Find where the given text appears and provide that cell's center as [x, y] coordinate. 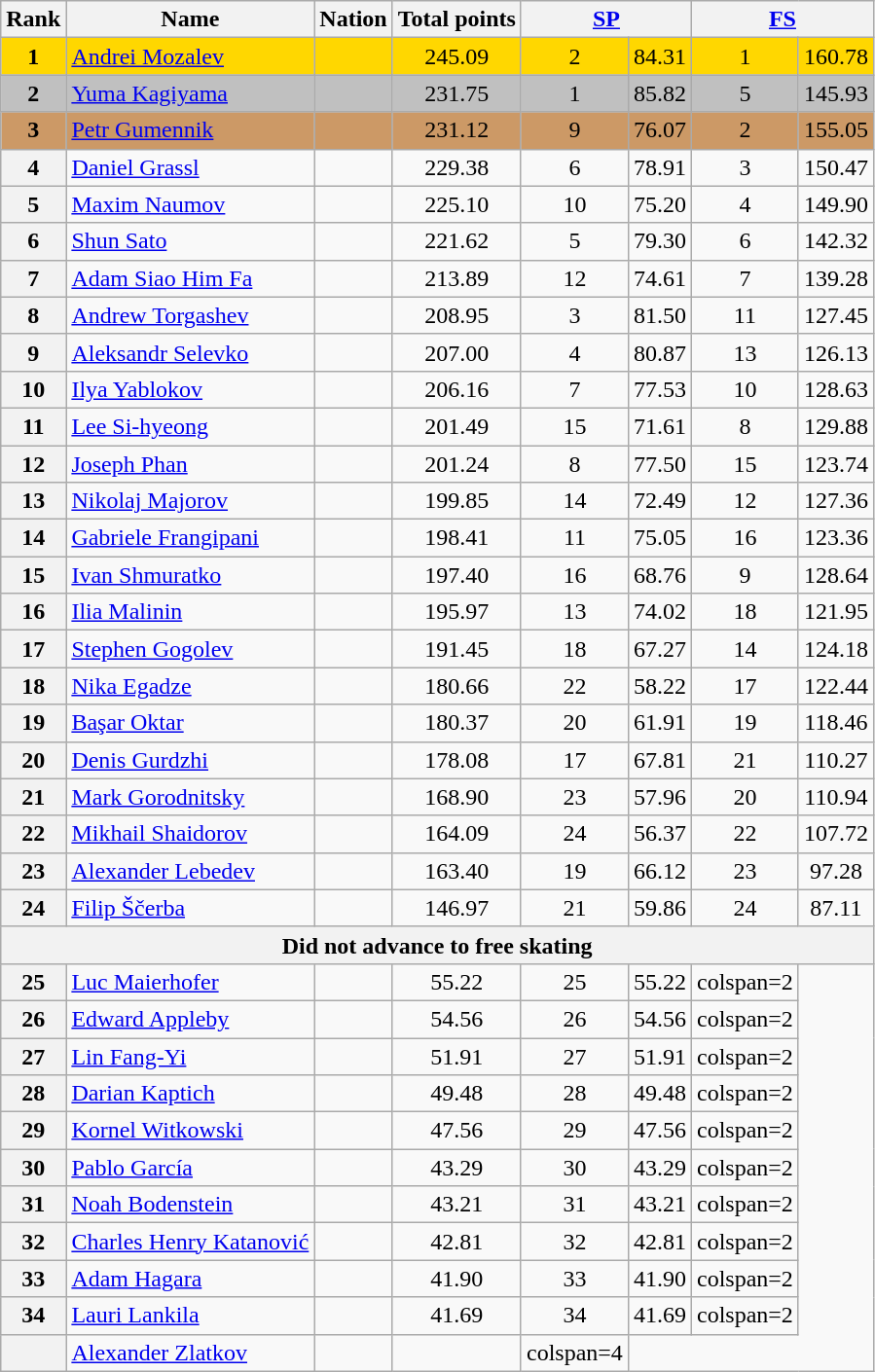
Andrew Torgashev [191, 315]
Lin Fang-Yi [191, 1056]
201.24 [456, 464]
Adam Siao Him Fa [191, 278]
146.97 [456, 908]
Lauri Lankila [191, 1316]
123.36 [835, 538]
Maxim Naumov [191, 204]
213.89 [456, 278]
126.13 [835, 352]
127.36 [835, 501]
122.44 [835, 686]
Name [191, 19]
61.91 [660, 723]
67.81 [660, 760]
85.82 [660, 93]
139.28 [835, 278]
231.75 [456, 93]
75.20 [660, 204]
198.41 [456, 538]
168.90 [456, 797]
191.45 [456, 649]
245.09 [456, 56]
Nation [353, 19]
Gabriele Frangipani [191, 538]
231.12 [456, 130]
Mikhail Shaidorov [191, 834]
Nika Egadze [191, 686]
110.94 [835, 797]
178.08 [456, 760]
Shun Sato [191, 241]
68.76 [660, 575]
225.10 [456, 204]
208.95 [456, 315]
57.96 [660, 797]
97.28 [835, 871]
Ivan Shmuratko [191, 575]
Mark Gorodnitsky [191, 797]
180.37 [456, 723]
Filip Ščerba [191, 908]
Andrei Mozalev [191, 56]
Lee Si-hyeong [191, 426]
81.50 [660, 315]
110.27 [835, 760]
128.63 [835, 389]
80.87 [660, 352]
150.47 [835, 167]
180.66 [456, 686]
142.32 [835, 241]
77.53 [660, 389]
59.86 [660, 908]
Denis Gurdzhi [191, 760]
72.49 [660, 501]
75.05 [660, 538]
76.07 [660, 130]
Pablo García [191, 1168]
Luc Maierhofer [191, 982]
Aleksandr Selevko [191, 352]
221.62 [456, 241]
colspan=4 [574, 1353]
160.78 [835, 56]
155.05 [835, 130]
Did not advance to free skating [438, 945]
195.97 [456, 612]
Başar Oktar [191, 723]
Edward Appleby [191, 1019]
66.12 [660, 871]
127.45 [835, 315]
118.46 [835, 723]
201.49 [456, 426]
163.40 [456, 871]
Kornel Witkowski [191, 1131]
107.72 [835, 834]
79.30 [660, 241]
124.18 [835, 649]
Noah Bodenstein [191, 1205]
Ilya Yablokov [191, 389]
Adam Hagara [191, 1279]
Petr Gumennik [191, 130]
56.37 [660, 834]
Alexander Zlatkov [191, 1353]
Nikolaj Majorov [191, 501]
149.90 [835, 204]
77.50 [660, 464]
Darian Kaptich [191, 1094]
71.61 [660, 426]
74.61 [660, 278]
164.09 [456, 834]
Charles Henry Katanović [191, 1242]
197.40 [456, 575]
87.11 [835, 908]
128.64 [835, 575]
84.31 [660, 56]
Joseph Phan [191, 464]
Daniel Grassl [191, 167]
58.22 [660, 686]
Yuma Kagiyama [191, 93]
Total points [456, 19]
123.74 [835, 464]
199.85 [456, 501]
121.95 [835, 612]
74.02 [660, 612]
67.27 [660, 649]
Alexander Lebedev [191, 871]
Stephen Gogolev [191, 649]
FS [783, 19]
78.91 [660, 167]
229.38 [456, 167]
Rank [33, 19]
129.88 [835, 426]
SP [605, 19]
206.16 [456, 389]
Ilia Malinin [191, 612]
207.00 [456, 352]
145.93 [835, 93]
